Capture the cell that displays the provided text and extract its (x, y) central coordinate. 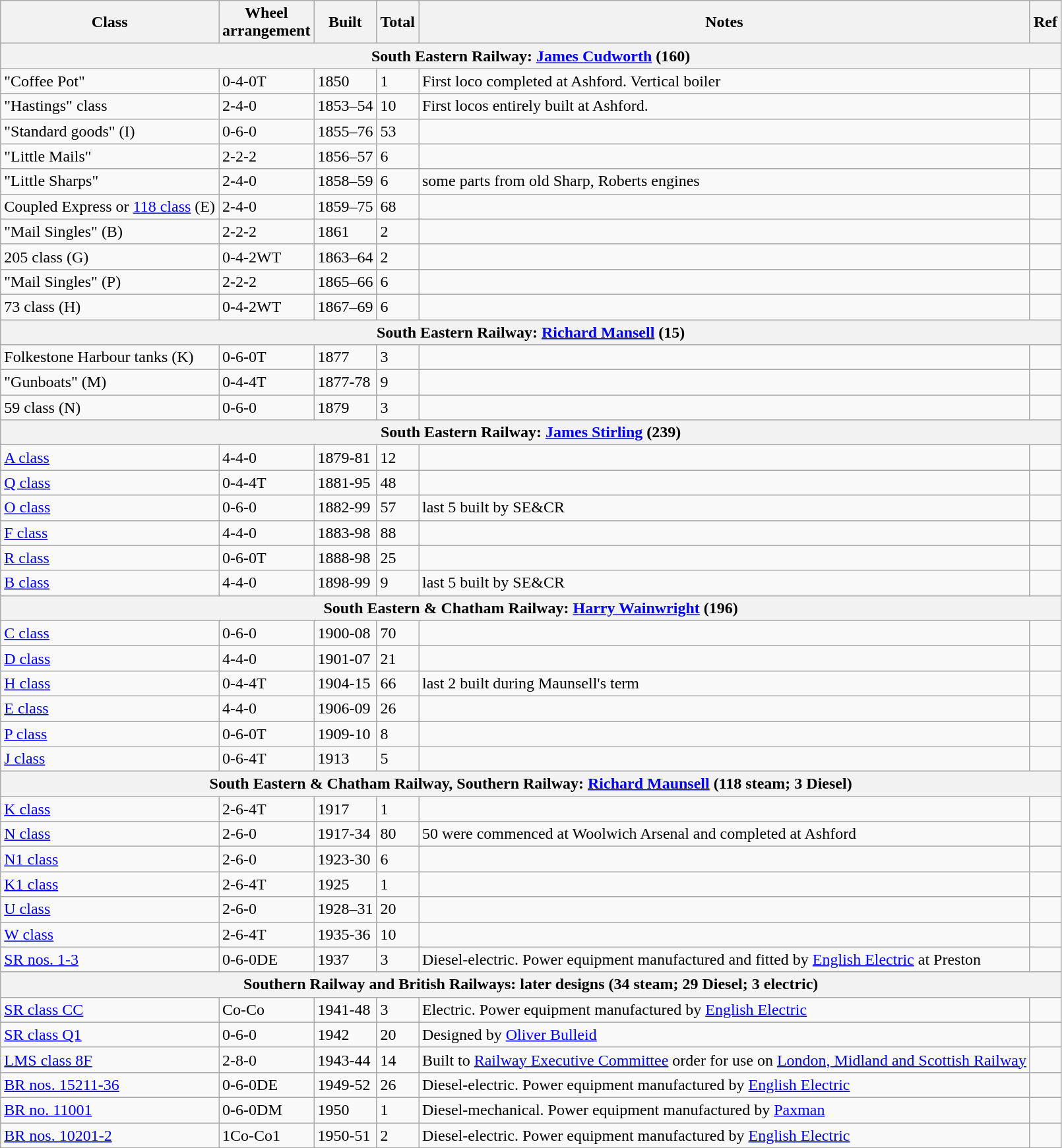
1855–76 (346, 131)
H class (109, 683)
K class (109, 809)
South Eastern Railway: Richard Mansell (15) (531, 332)
1879-81 (346, 458)
"Mail Singles" (B) (109, 231)
BR nos. 10201-2 (109, 1135)
66 (398, 683)
1861 (346, 231)
Q class (109, 483)
0-4-0T (266, 81)
Southern Railway and British Railways: later designs (34 steam; 29 Diesel; 3 electric) (531, 984)
1863–64 (346, 257)
SR nos. 1-3 (109, 959)
C class (109, 633)
N1 class (109, 859)
1856–57 (346, 156)
1859–75 (346, 206)
Diesel-mechanical. Power equipment manufactured by Paxman (724, 1110)
Diesel-electric. Power equipment manufactured and fitted by English Electric at Preston (724, 959)
last 2 built during Maunsell's term (724, 683)
South Eastern Railway: James Cudworth (160) (531, 56)
1941-48 (346, 1010)
"Coffee Pot" (109, 81)
B class (109, 583)
First locos entirely built at Ashford. (724, 106)
1900-08 (346, 633)
D class (109, 658)
1901-07 (346, 658)
1853–54 (346, 106)
1950 (346, 1110)
J class (109, 759)
1Co-Co1 (266, 1135)
W class (109, 934)
U class (109, 909)
1949-52 (346, 1085)
Folkestone Harbour tanks (K) (109, 357)
R class (109, 558)
1877 (346, 357)
68 (398, 206)
8 (398, 734)
Designed by Oliver Bulleid (724, 1035)
Total (398, 22)
"Little Sharps" (109, 181)
South Eastern & Chatham Railway, Southern Railway: Richard Maunsell (118 steam; 3 Diesel) (531, 784)
205 class (G) (109, 257)
73 class (H) (109, 307)
59 class (N) (109, 408)
Co-Co (266, 1010)
70 (398, 633)
1882-99 (346, 508)
1867–69 (346, 307)
1917 (346, 809)
5 (398, 759)
1925 (346, 884)
1883-98 (346, 533)
BR no. 11001 (109, 1110)
South Eastern Railway: James Stirling (239) (531, 433)
Class (109, 22)
K1 class (109, 884)
1943-44 (346, 1060)
25 (398, 558)
1950-51 (346, 1135)
1888-98 (346, 558)
1879 (346, 408)
"Mail Singles" (P) (109, 282)
1904-15 (346, 683)
1937 (346, 959)
0-6-4T (266, 759)
LMS class 8F (109, 1060)
1909-10 (346, 734)
"Little Mails" (109, 156)
N class (109, 834)
50 were commenced at Woolwich Arsenal and completed at Ashford (724, 834)
South Eastern & Chatham Railway: Harry Wainwright (196) (531, 608)
P class (109, 734)
48 (398, 483)
1923-30 (346, 859)
1942 (346, 1035)
21 (398, 658)
1917-34 (346, 834)
some parts from old Sharp, Roberts engines (724, 181)
A class (109, 458)
Coupled Express or 118 class (E) (109, 206)
0-6-0DM (266, 1110)
12 (398, 458)
2-8-0 (266, 1060)
Notes (724, 22)
80 (398, 834)
1877-78 (346, 382)
1906-09 (346, 708)
SR class CC (109, 1010)
53 (398, 131)
Built (346, 22)
Electric. Power equipment manufactured by English Electric (724, 1010)
SR class Q1 (109, 1035)
1928–31 (346, 909)
14 (398, 1060)
E class (109, 708)
Ref (1045, 22)
Built to Railway Executive Committee order for use on London, Midland and Scottish Railway (724, 1060)
1865–66 (346, 282)
1881-95 (346, 483)
"Gunboats" (M) (109, 382)
1898-99 (346, 583)
1913 (346, 759)
1858–59 (346, 181)
BR nos. 15211-36 (109, 1085)
"Standard goods" (I) (109, 131)
First loco completed at Ashford. Vertical boiler (724, 81)
57 (398, 508)
88 (398, 533)
1935-36 (346, 934)
1850 (346, 81)
"Hastings" class (109, 106)
Wheelarrangement (266, 22)
O class (109, 508)
F class (109, 533)
